Capture the cell that displays the provided text and extract its [X, Y] central coordinate. 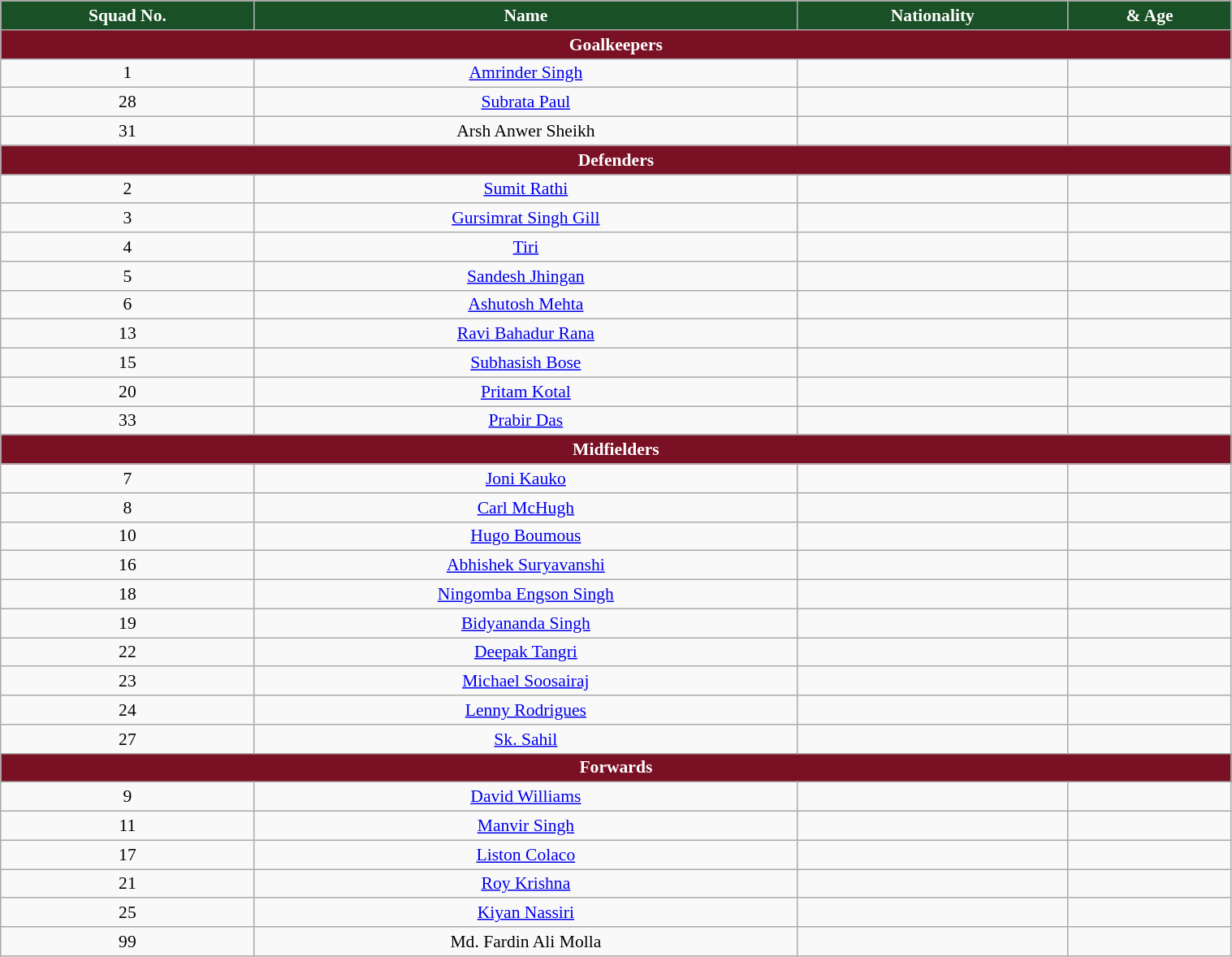
2 [128, 189]
Joni Kauko [526, 478]
Lenny Rodrigues [526, 710]
18 [128, 595]
21 [128, 884]
27 [128, 739]
22 [128, 652]
25 [128, 913]
23 [128, 682]
33 [128, 421]
9 [128, 797]
David Williams [526, 797]
4 [128, 247]
Sumit Rathi [526, 189]
28 [128, 102]
16 [128, 565]
Deepak Tangri [526, 652]
8 [128, 508]
Goalkeepers [616, 45]
Sk. Sahil [526, 739]
19 [128, 623]
Tiri [526, 247]
Sandesh Jhingan [526, 276]
31 [128, 132]
Pritam Kotal [526, 392]
Subhasish Bose [526, 363]
Ashutosh Mehta [526, 305]
6 [128, 305]
& Age [1150, 15]
Prabir Das [526, 421]
Arsh Anwer Sheikh [526, 132]
Name [526, 15]
Md. Fardin Ali Molla [526, 942]
Gursimrat Singh Gill [526, 219]
Roy Krishna [526, 884]
1 [128, 73]
Abhishek Suryavanshi [526, 565]
Ningomba Engson Singh [526, 595]
20 [128, 392]
Subrata Paul [526, 102]
Michael Soosairaj [526, 682]
7 [128, 478]
Liston Colaco [526, 855]
Hugo Boumous [526, 536]
17 [128, 855]
15 [128, 363]
5 [128, 276]
Nationality [932, 15]
99 [128, 942]
11 [128, 826]
Bidyananda Singh [526, 623]
Manvir Singh [526, 826]
Carl McHugh [526, 508]
Squad No. [128, 15]
Kiyan Nassiri [526, 913]
Forwards [616, 768]
Ravi Bahadur Rana [526, 334]
Midfielders [616, 450]
13 [128, 334]
Amrinder Singh [526, 73]
3 [128, 219]
Defenders [616, 160]
10 [128, 536]
24 [128, 710]
